Pinpoint the cell where the given text exists, returning its (X, Y) midpoint coordinate. 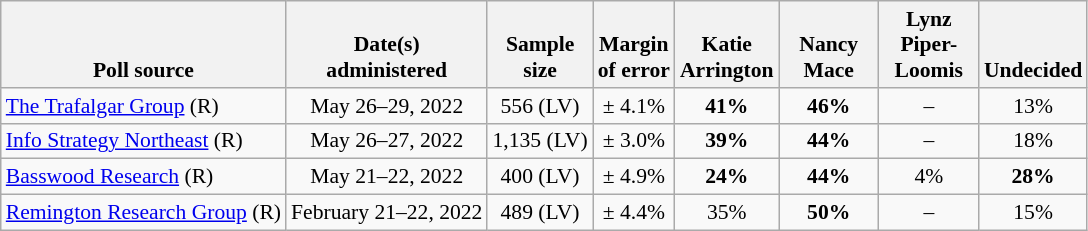
Marginof error (634, 44)
± 4.4% (634, 213)
KatieArrington (727, 44)
46% (829, 106)
39% (727, 141)
± 4.9% (634, 177)
Basswood Research (R) (144, 177)
Samplesize (540, 44)
18% (1033, 141)
May 26–29, 2022 (386, 106)
May 21–22, 2022 (386, 177)
400 (LV) (540, 177)
28% (1033, 177)
35% (727, 213)
May 26–27, 2022 (386, 141)
50% (829, 213)
15% (1033, 213)
The Trafalgar Group (R) (144, 106)
LynzPiper-Loomis (929, 44)
13% (1033, 106)
1,135 (LV) (540, 141)
Undecided (1033, 44)
556 (LV) (540, 106)
Date(s)administered (386, 44)
NancyMace (829, 44)
Remington Research Group (R) (144, 213)
489 (LV) (540, 213)
41% (727, 106)
Info Strategy Northeast (R) (144, 141)
Poll source (144, 44)
24% (727, 177)
4% (929, 177)
± 3.0% (634, 141)
± 4.1% (634, 106)
February 21–22, 2022 (386, 213)
